Return the [X, Y] coordinate for the center point of the cell that contains the specified text.  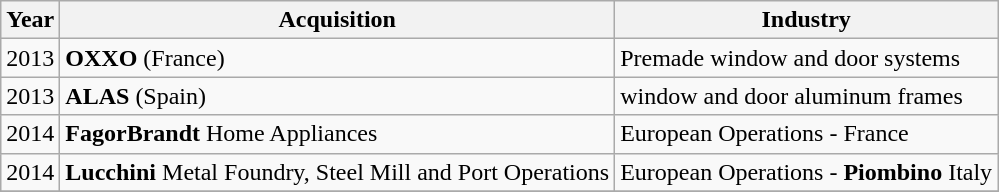
Industry [806, 20]
Year [30, 20]
Lucchini Metal Foundry, Steel Mill and Port Operations [338, 172]
window and door aluminum frames [806, 96]
FagorBrandt Home Appliances [338, 134]
ALAS (Spain) [338, 96]
Premade window and door systems [806, 58]
European Operations - France [806, 134]
OXXO (France) [338, 58]
Acquisition [338, 20]
European Operations - Piombino Italy [806, 172]
